Search for the cell housing the specified text and yield its (X, Y) center coordinate. 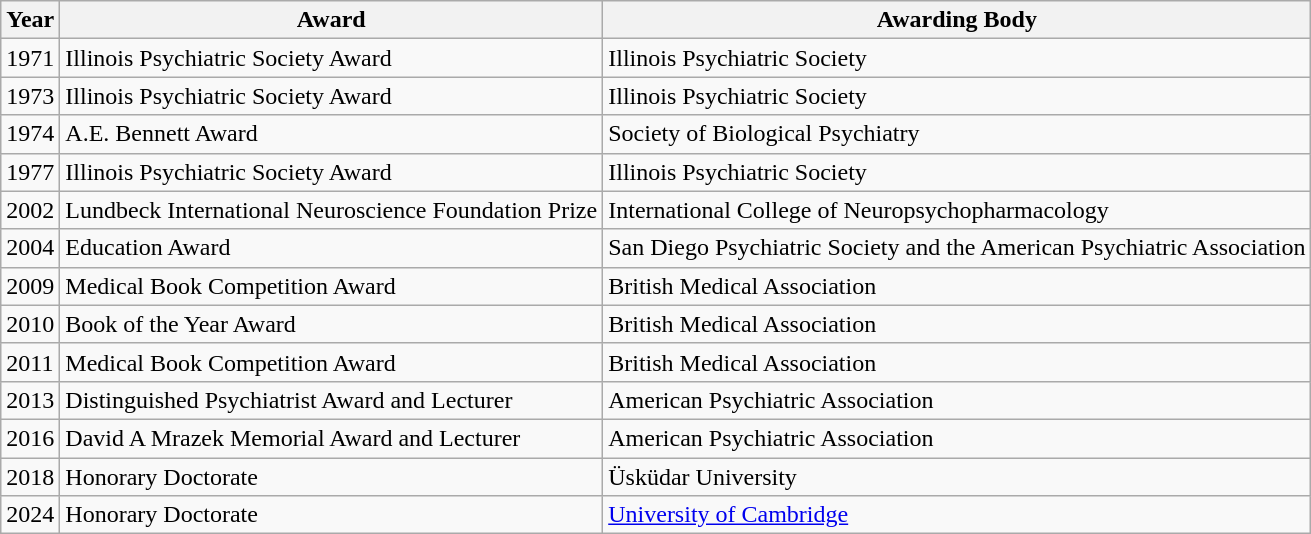
Year (30, 20)
2010 (30, 324)
1974 (30, 134)
2011 (30, 362)
1973 (30, 96)
2004 (30, 248)
1971 (30, 58)
University of Cambridge (957, 515)
2009 (30, 286)
2002 (30, 210)
Awarding Body (957, 20)
San Diego Psychiatric Society and the American Psychiatric Association (957, 248)
1977 (30, 172)
Society of Biological Psychiatry (957, 134)
A.E. Bennett Award (332, 134)
Education Award (332, 248)
2013 (30, 400)
2016 (30, 438)
Book of the Year Award (332, 324)
International College of Neuropsychopharmacology (957, 210)
2024 (30, 515)
Award (332, 20)
Lundbeck International Neuroscience Foundation Prize (332, 210)
2018 (30, 477)
Üsküdar University (957, 477)
David A Mrazek Memorial Award and Lecturer (332, 438)
Distinguished Psychiatrist Award and Lecturer (332, 400)
